From the cell containing the given text, extract its center point as (X, Y) coordinate. 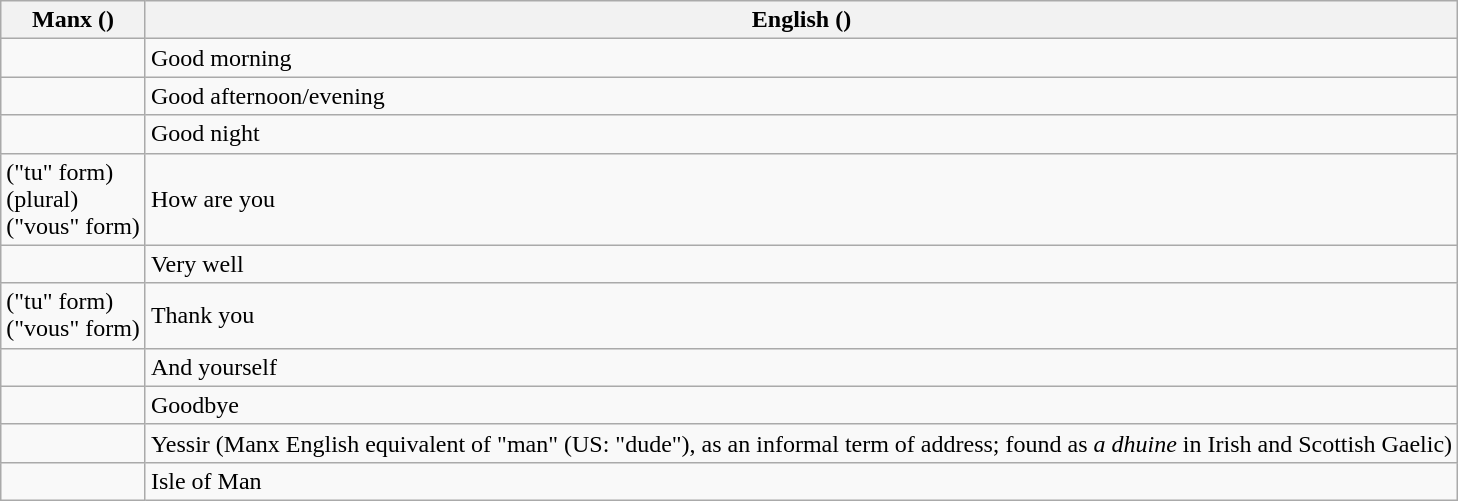
("tu" form) (plural) ("vous" form) (74, 199)
Good morning (801, 58)
("tu" form) ("vous" form) (74, 316)
Good afternoon/evening (801, 96)
Manx () (74, 20)
Good night (801, 134)
Yessir (Manx English equivalent of "man" (US: "dude"), as an informal term of address; found as a dhuine in Irish and Scottish Gaelic) (801, 443)
Isle of Man (801, 481)
How are you (801, 199)
Thank you (801, 316)
Very well (801, 264)
Goodbye (801, 405)
And yourself (801, 367)
English () (801, 20)
